Find where the given text appears and provide that cell's center as [x, y] coordinate. 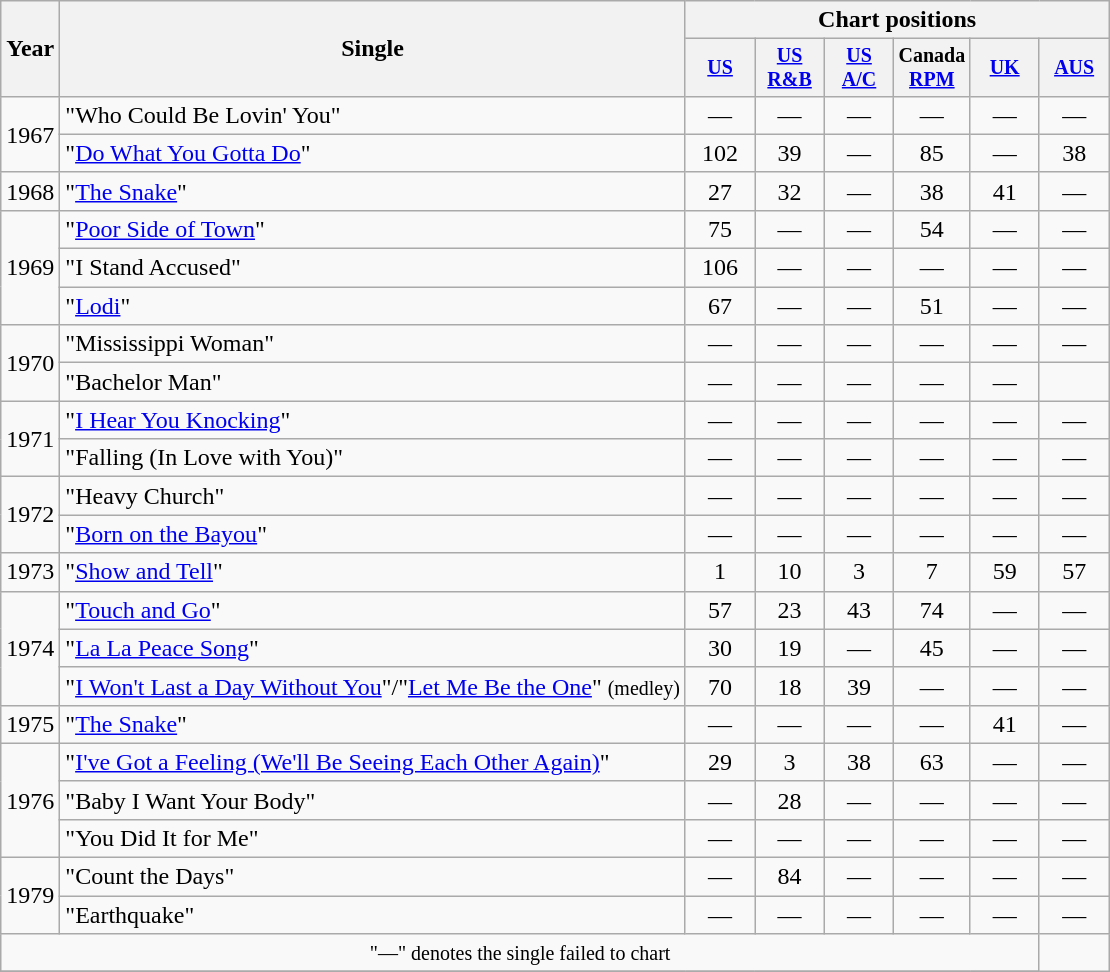
1975 [30, 724]
1974 [30, 648]
"Born on the Bayou" [373, 534]
74 [932, 610]
1971 [30, 439]
"Show and Tell" [373, 572]
10 [790, 572]
43 [858, 610]
59 [1004, 572]
102 [720, 153]
CanadaRPM [932, 68]
28 [790, 800]
"—" denotes the single failed to chart [520, 953]
"I Won't Last a Day Without You"/"Let Me Be the One" (medley) [373, 686]
"Falling (In Love with You)" [373, 458]
70 [720, 686]
106 [720, 268]
75 [720, 229]
"Who Could Be Lovin' You" [373, 115]
32 [790, 191]
18 [790, 686]
USR&B [790, 68]
1973 [30, 572]
1979 [30, 896]
"I Hear You Knocking" [373, 420]
"La La Peace Song" [373, 648]
"Baby I Want Your Body" [373, 800]
1969 [30, 267]
63 [932, 762]
67 [720, 306]
19 [790, 648]
51 [932, 306]
"You Did It for Me" [373, 838]
"Lodi" [373, 306]
1970 [30, 363]
"Bachelor Man" [373, 382]
1968 [30, 191]
84 [790, 877]
USA/C [858, 68]
29 [720, 762]
27 [720, 191]
45 [932, 648]
"I've Got a Feeling (We'll Be Seeing Each Other Again)" [373, 762]
7 [932, 572]
"Earthquake" [373, 915]
Single [373, 49]
"Count the Days" [373, 877]
"Heavy Church" [373, 496]
Chart positions [896, 20]
"Do What You Gotta Do" [373, 153]
US [720, 68]
"Mississippi Woman" [373, 344]
54 [932, 229]
AUS [1074, 68]
"Poor Side of Town" [373, 229]
85 [932, 153]
"I Stand Accused" [373, 268]
1 [720, 572]
Year [30, 49]
23 [790, 610]
"Touch and Go" [373, 610]
1976 [30, 800]
30 [720, 648]
1972 [30, 515]
1967 [30, 134]
UK [1004, 68]
